Find where the given text appears and provide that cell's center as [x, y] coordinate. 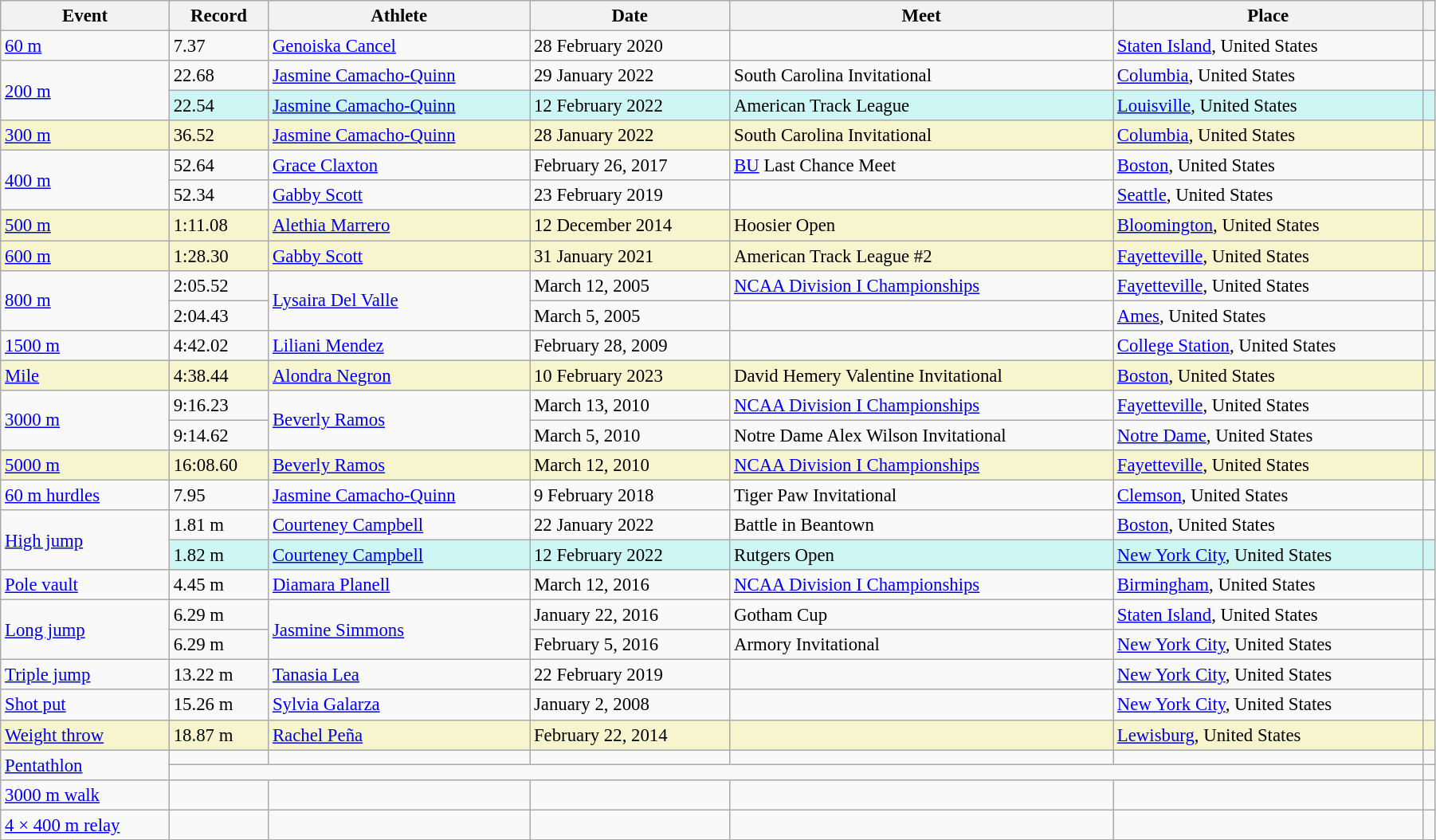
Meet [921, 16]
1500 m [85, 345]
7.37 [218, 46]
22.54 [218, 106]
7.95 [218, 495]
Pentathlon [85, 765]
Liliani Mendez [399, 345]
Event [85, 16]
Record [218, 16]
Sylvia Galarza [399, 705]
March 12, 2005 [630, 285]
March 5, 2005 [630, 316]
Place [1269, 16]
4:42.02 [218, 345]
March 13, 2010 [630, 406]
9 February 2018 [630, 495]
Birmingham, United States [1269, 585]
300 m [85, 135]
Notre Dame Alex Wilson Invitational [921, 435]
Ames, United States [1269, 316]
Weight throw [85, 735]
Seattle, United States [1269, 195]
52.64 [218, 166]
Long jump [85, 630]
22.68 [218, 76]
15.26 m [218, 705]
February 5, 2016 [630, 645]
3000 m walk [85, 795]
Jasmine Simmons [399, 630]
Mile [85, 375]
31 January 2021 [630, 256]
4 × 400 m relay [85, 825]
29 January 2022 [630, 76]
4:38.44 [218, 375]
Armory Invitational [921, 645]
28 January 2022 [630, 135]
January 22, 2016 [630, 615]
13.22 m [218, 675]
Triple jump [85, 675]
1.81 m [218, 525]
College Station, United States [1269, 345]
9:14.62 [218, 435]
Gotham Cup [921, 615]
February 22, 2014 [630, 735]
5000 m [85, 465]
Notre Dame, United States [1269, 435]
Pole vault [85, 585]
18.87 m [218, 735]
800 m [85, 300]
400 m [85, 180]
American Track League #2 [921, 256]
Alethia Marrero [399, 226]
22 January 2022 [630, 525]
36.52 [218, 135]
60 m hurdles [85, 495]
March 12, 2016 [630, 585]
Rachel Peña [399, 735]
Battle in Beantown [921, 525]
High jump [85, 540]
Clemson, United States [1269, 495]
David Hemery Valentine Invitational [921, 375]
Tanasia Lea [399, 675]
Louisville, United States [1269, 106]
March 12, 2010 [630, 465]
American Track League [921, 106]
Grace Claxton [399, 166]
52.34 [218, 195]
60 m [85, 46]
10 February 2023 [630, 375]
1:28.30 [218, 256]
BU Last Chance Meet [921, 166]
Lewisburg, United States [1269, 735]
February 28, 2009 [630, 345]
28 February 2020 [630, 46]
Athlete [399, 16]
Tiger Paw Invitational [921, 495]
9:16.23 [218, 406]
4.45 m [218, 585]
Lysaira Del Valle [399, 300]
22 February 2019 [630, 675]
Diamara Planell [399, 585]
2:04.43 [218, 316]
February 26, 2017 [630, 166]
March 5, 2010 [630, 435]
Alondra Negron [399, 375]
Bloomington, United States [1269, 226]
500 m [85, 226]
Shot put [85, 705]
January 2, 2008 [630, 705]
23 February 2019 [630, 195]
2:05.52 [218, 285]
Genoiska Cancel [399, 46]
12 December 2014 [630, 226]
3000 m [85, 421]
Rutgers Open [921, 555]
200 m [85, 91]
Hoosier Open [921, 226]
1.82 m [218, 555]
600 m [85, 256]
Date [630, 16]
16:08.60 [218, 465]
1:11.08 [218, 226]
